Extract the (X, Y) coordinate from the center of the cell holding the provided text.  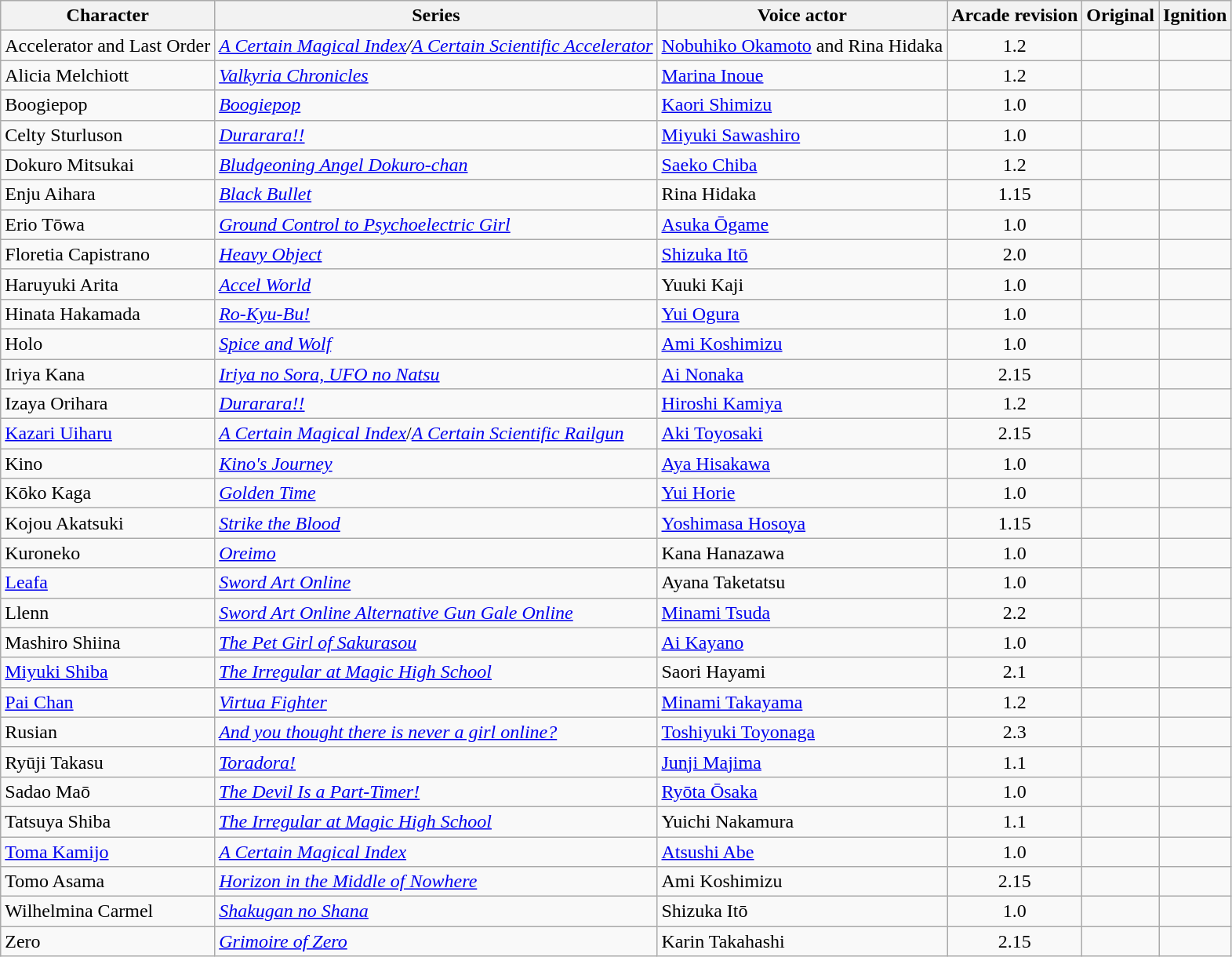
Kaori Shimizu (802, 105)
Marina Inoue (802, 75)
Yoshimasa Hosoya (802, 523)
2.0 (1015, 254)
Arcade revision (1015, 16)
Grimoire of Zero (436, 941)
Izaya Orihara (108, 404)
Wilhelmina Carmel (108, 912)
Yui Ogura (802, 314)
Kazari Uiharu (108, 434)
Saori Hayami (802, 672)
2.1 (1015, 672)
Original (1121, 16)
Kino's Journey (436, 464)
Kino (108, 464)
Iriya no Sora, UFO no Natsu (436, 374)
Miyuki Shiba (108, 672)
Enju Aihara (108, 195)
Alicia Melchiott (108, 75)
Junji Majima (802, 762)
Oreimo (436, 553)
Ai Kayano (802, 642)
Shakugan no Shana (436, 912)
Virtua Fighter (436, 702)
Voice actor (802, 16)
The Devil Is a Part-Timer! (436, 791)
Hiroshi Kamiya (802, 404)
Haruyuki Arita (108, 284)
A Certain Magical Index/A Certain Scientific Railgun (436, 434)
Yui Horie (802, 493)
Minami Takayama (802, 702)
Horizon in the Middle of Nowhere (436, 882)
Karin Takahashi (802, 941)
Ignition (1195, 16)
Kuroneko (108, 553)
Spice and Wolf (436, 344)
Ayana Taketatsu (802, 583)
Accelerator and Last Order (108, 45)
Floretia Capistrano (108, 254)
Celty Sturluson (108, 135)
Asuka Ōgame (802, 224)
Mashiro Shiina (108, 642)
Ai Nonaka (802, 374)
Zero (108, 941)
The Pet Girl of Sakurasou (436, 642)
Character (108, 16)
Llenn (108, 613)
Strike the Blood (436, 523)
Yuuki Kaji (802, 284)
Sadao Maō (108, 791)
A Certain Magical Index/A Certain Scientific Accelerator (436, 45)
Tomo Asama (108, 882)
Yuichi Nakamura (802, 821)
Hinata Hakamada (108, 314)
Leafa (108, 583)
Aya Hisakawa (802, 464)
Toma Kamijo (108, 851)
2.3 (1015, 732)
Ground Control to Psychoelectric Girl (436, 224)
Ryūji Takasu (108, 762)
Heavy Object (436, 254)
Saeko Chiba (802, 165)
Pai Chan (108, 702)
Ro-Kyu-Bu! (436, 314)
2.2 (1015, 613)
Erio Tōwa (108, 224)
Accel World (436, 284)
Kōko Kaga (108, 493)
Bludgeoning Angel Dokuro-chan (436, 165)
Ryōta Ōsaka (802, 791)
Atsushi Abe (802, 851)
Kojou Akatsuki (108, 523)
Black Bullet (436, 195)
Tatsuya Shiba (108, 821)
Toshiyuki Toyonaga (802, 732)
Sword Art Online (436, 583)
Miyuki Sawashiro (802, 135)
Holo (108, 344)
Rina Hidaka (802, 195)
Aki Toyosaki (802, 434)
Golden Time (436, 493)
Sword Art Online Alternative Gun Gale Online (436, 613)
Rusian (108, 732)
Series (436, 16)
Iriya Kana (108, 374)
Minami Tsuda (802, 613)
And you thought there is never a girl online? (436, 732)
Valkyria Chronicles (436, 75)
Kana Hanazawa (802, 553)
Dokuro Mitsukai (108, 165)
Nobuhiko Okamoto and Rina Hidaka (802, 45)
Toradora! (436, 762)
A Certain Magical Index (436, 851)
